Scan for the cell matching the given text and deliver its (X, Y) coordinate at center. 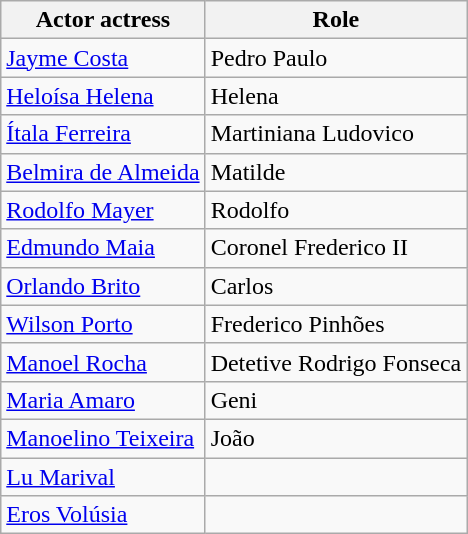
Coronel Frederico II (336, 248)
Rodolfo Mayer (103, 210)
Manoel Rocha (103, 362)
Ítala Ferreira (103, 134)
Belmira de Almeida (103, 172)
Edmundo Maia (103, 248)
Heloísa Helena (103, 96)
Geni (336, 400)
Wilson Porto (103, 324)
João (336, 438)
Jayme Costa (103, 58)
Carlos (336, 286)
Martiniana Ludovico (336, 134)
Orlando Brito (103, 286)
Manoelino Teixeira (103, 438)
Actor actress (103, 20)
Detetive Rodrigo Fonseca (336, 362)
Frederico Pinhões (336, 324)
Lu Marival (103, 477)
Rodolfo (336, 210)
Maria Amaro (103, 400)
Matilde (336, 172)
Role (336, 20)
Helena (336, 96)
Pedro Paulo (336, 58)
Eros Volúsia (103, 515)
